Provide the (X, Y) coordinate of the cell's center where the given text is located.  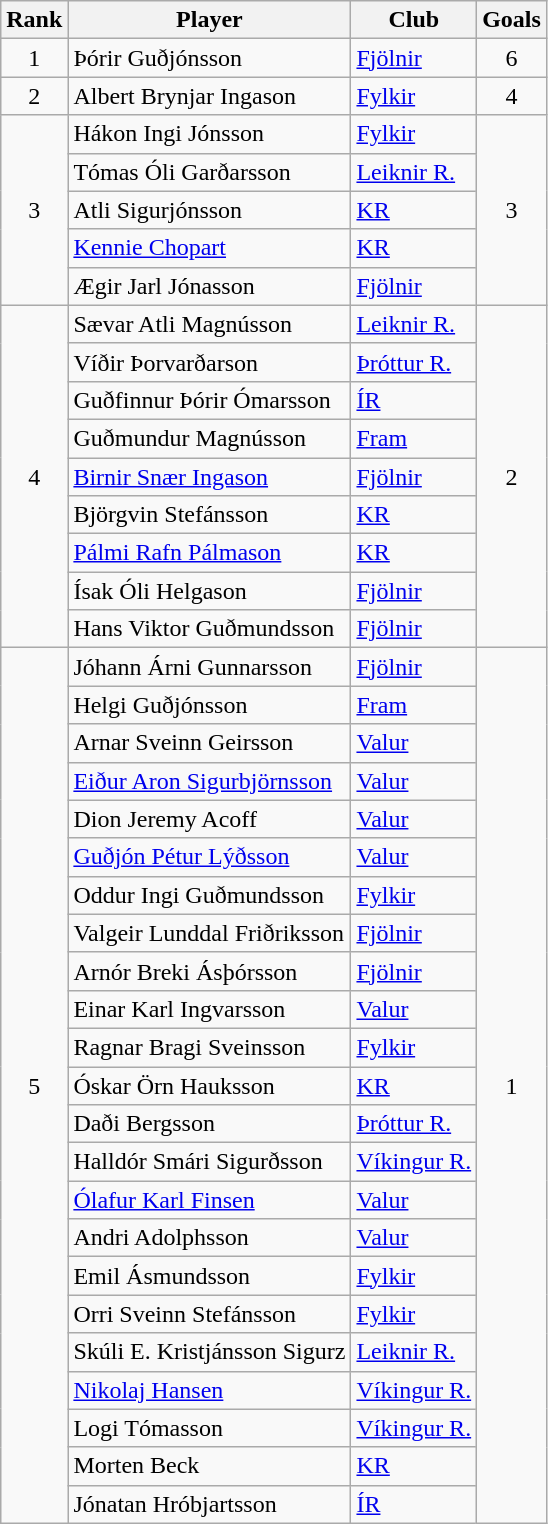
Óskar Örn Hauksson (210, 1085)
Guðfinnur Þórir Ómarsson (210, 400)
Nikolaj Hansen (210, 1390)
Jóhann Árni Gunnarsson (210, 667)
Tómas Óli Garðarsson (210, 172)
Andri Adolphsson (210, 1238)
Einar Karl Ingvarsson (210, 1009)
Morten Beck (210, 1466)
Eiður Aron Sigurbjörnsson (210, 781)
Kennie Chopart (210, 248)
Guðmundur Magnússon (210, 438)
Orri Sveinn Stefánsson (210, 1314)
Ólafur Karl Finsen (210, 1200)
Logi Tómasson (210, 1428)
Björgvin Stefánsson (210, 515)
Ægir Jarl Jónasson (210, 286)
Hákon Ingi Jónsson (210, 134)
Rank (34, 20)
Jónatan Hróbjartsson (210, 1504)
Halldór Smári Sigurðsson (210, 1162)
Guðjón Pétur Lýðsson (210, 857)
Albert Brynjar Ingason (210, 96)
Pálmi Rafn Pálmason (210, 553)
Valgeir Lunddal Friðriksson (210, 933)
5 (34, 1086)
Sævar Atli Magnússon (210, 324)
Atli Sigurjónsson (210, 210)
6 (512, 58)
Player (210, 20)
Emil Ásmundsson (210, 1276)
Ragnar Bragi Sveinsson (210, 1047)
Víðir Þorvarðarson (210, 362)
Skúli E. Kristjánsson Sigurz (210, 1352)
Ísak Óli Helgason (210, 591)
Birnir Snær Ingason (210, 477)
Helgi Guðjónsson (210, 705)
Dion Jeremy Acoff (210, 819)
Goals (512, 20)
Hans Viktor Guðmundsson (210, 629)
Arnar Sveinn Geirsson (210, 743)
Arnór Breki Ásþórsson (210, 971)
Þórir Guðjónsson (210, 58)
Oddur Ingi Guðmundsson (210, 895)
Daði Bergsson (210, 1124)
Club (414, 20)
